Scan for the cell matching the given text and deliver its [x, y] coordinate at center. 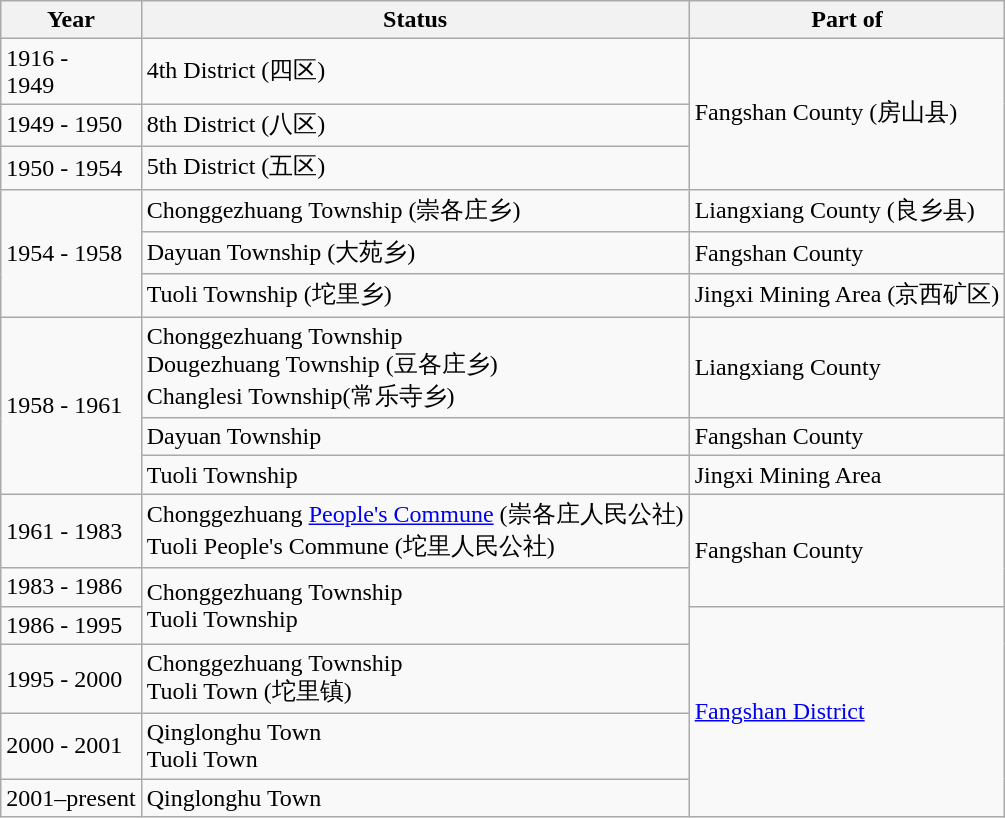
5th District (五区) [415, 168]
Part of [847, 20]
Chonggezhuang People's Commune (崇各庄人民公社)Tuoli People's Commune (坨里人民公社) [415, 531]
1986 - 1995 [71, 625]
1954 - 1958 [71, 253]
Chonggezhuang TownshipTuoli Town (坨里镇) [415, 679]
2000 - 2001 [71, 746]
2001–present [71, 798]
Liangxiang County [847, 368]
Fangshan County (房山县) [847, 114]
8th District (八区) [415, 126]
Jingxi Mining Area (京西矿区) [847, 296]
Fangshan District [847, 712]
Year [71, 20]
Status [415, 20]
Liangxiang County (良乡县) [847, 210]
1983 - 1986 [71, 587]
Jingxi Mining Area [847, 475]
1995 - 2000 [71, 679]
Chonggezhuang Township (崇各庄乡) [415, 210]
Dayuan Township [415, 437]
1949 - 1950 [71, 126]
Chonggezhuang TownshipTuoli Township [415, 606]
Tuoli Township [415, 475]
Tuoli Township (坨里乡) [415, 296]
Dayuan Township (大苑乡) [415, 254]
Qinglonghu TownTuoli Town [415, 746]
Chonggezhuang TownshipDougezhuang Township (豆各庄乡)Changlesi Township(常乐寺乡) [415, 368]
Qinglonghu Town [415, 798]
1950 - 1954 [71, 168]
1961 - 1983 [71, 531]
1916 -1949 [71, 72]
4th District (四区) [415, 72]
1958 - 1961 [71, 406]
